Return the [X, Y] coordinate for the center point of the cell that contains the specified text.  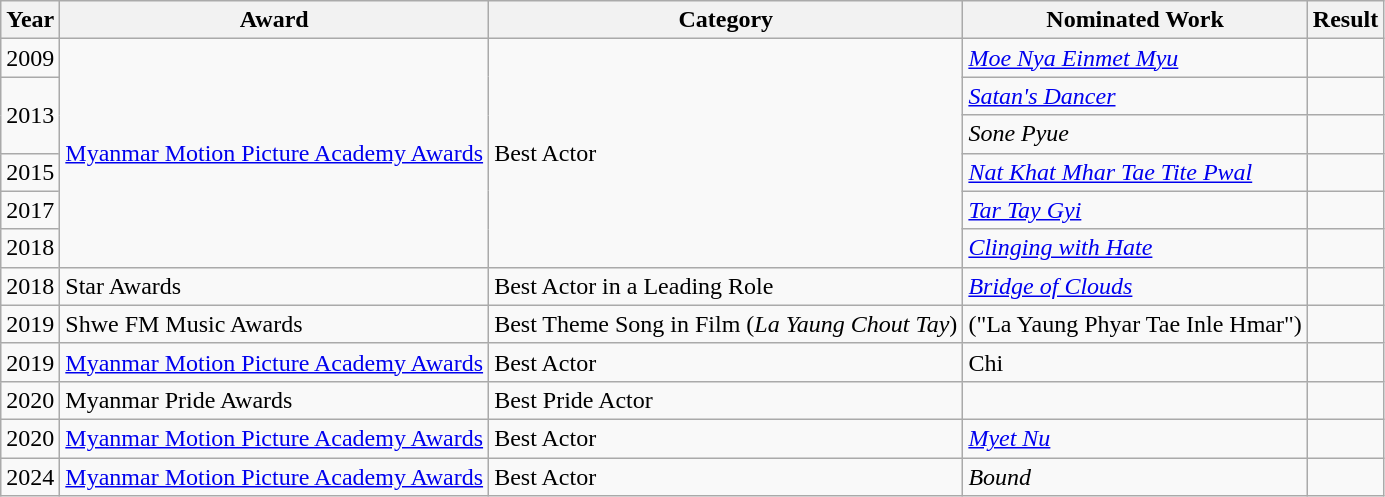
Shwe FM Music Awards [274, 324]
Moe Nya Einmet Myu [1135, 58]
2017 [30, 210]
Bound [1135, 477]
Myanmar Pride Awards [274, 400]
Star Awards [274, 286]
2009 [30, 58]
Satan's Dancer [1135, 96]
Best Pride Actor [726, 400]
Myet Nu [1135, 438]
Category [726, 20]
Nominated Work [1135, 20]
Bridge of Clouds [1135, 286]
Clinging with Hate [1135, 248]
Chi [1135, 362]
2015 [30, 172]
2013 [30, 115]
Sone Pyue [1135, 134]
Award [274, 20]
("La Yaung Phyar Tae Inle Hmar") [1135, 324]
Best Actor in a Leading Role [726, 286]
Result [1345, 20]
Best Theme Song in Film (La Yaung Chout Tay) [726, 324]
Tar Tay Gyi [1135, 210]
Nat Khat Mhar Tae Tite Pwal [1135, 172]
2024 [30, 477]
Year [30, 20]
